Detect which cell encompasses the target text, then output its [x, y] center coordinate. 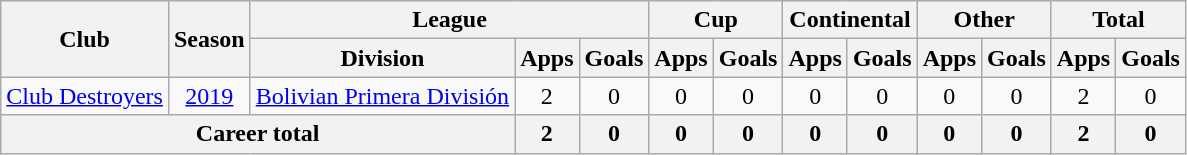
Other [984, 20]
2019 [209, 96]
Club [85, 39]
Club Destroyers [85, 96]
Bolivian Primera División [382, 96]
Continental [850, 20]
League [450, 20]
Division [382, 58]
Cup [716, 20]
Season [209, 39]
Career total [258, 134]
Total [1118, 20]
